From the cell containing the given text, extract its center point as [x, y] coordinate. 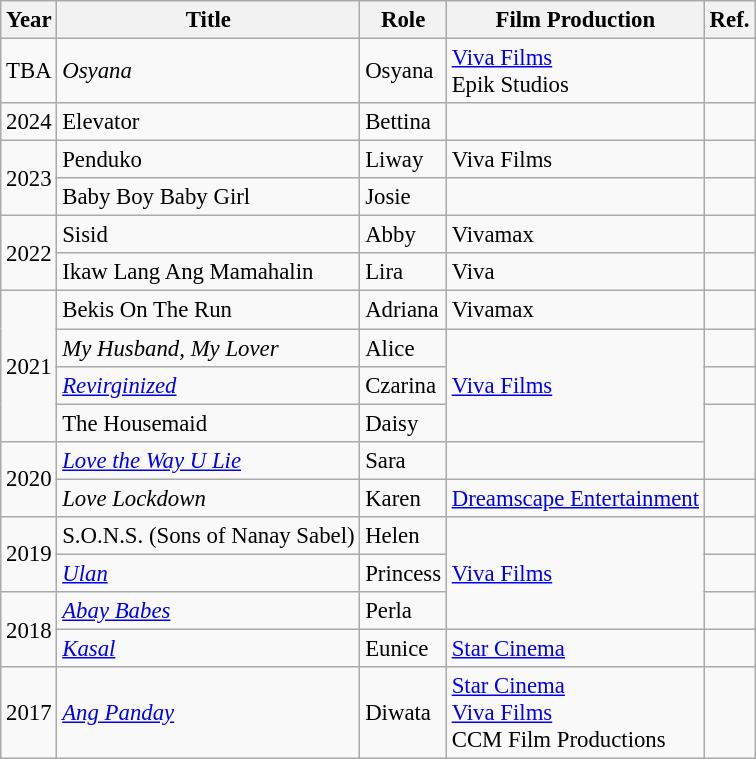
2017 [29, 713]
Role [404, 20]
My Husband, My Lover [208, 348]
Year [29, 20]
2018 [29, 630]
Kasal [208, 648]
Viva Films Epik Studios [575, 72]
Elevator [208, 122]
Helen [404, 536]
2023 [29, 178]
Eunice [404, 648]
Abby [404, 235]
Princess [404, 573]
Lira [404, 273]
Love the Way U Lie [208, 460]
Perla [404, 611]
Ang Panday [208, 713]
2020 [29, 478]
Abay Babes [208, 611]
Viva [575, 273]
Ikaw Lang Ang Mamahalin [208, 273]
Bekis On The Run [208, 310]
Sisid [208, 235]
Star Cinema Viva Films CCM Film Productions [575, 713]
Adriana [404, 310]
Revirginized [208, 385]
Love Lockdown [208, 498]
2022 [29, 254]
2019 [29, 554]
Sara [404, 460]
Penduko [208, 160]
The Housemaid [208, 423]
S.O.N.S. (Sons of Nanay Sabel) [208, 536]
Czarina [404, 385]
Baby Boy Baby Girl [208, 197]
Star Cinema [575, 648]
2024 [29, 122]
Ulan [208, 573]
Title [208, 20]
Dreamscape Entertainment [575, 498]
Karen [404, 498]
Bettina [404, 122]
Daisy [404, 423]
Ref. [729, 20]
Diwata [404, 713]
Film Production [575, 20]
Josie [404, 197]
2021 [29, 366]
TBA [29, 72]
Liway [404, 160]
Alice [404, 348]
